Detect which cell encompasses the target text, then output its (x, y) center coordinate. 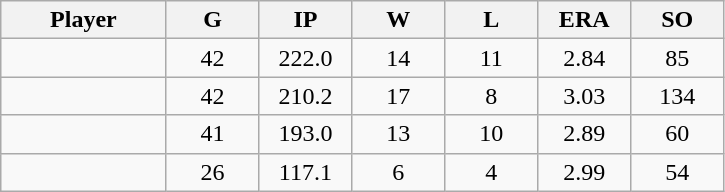
2.89 (584, 134)
14 (398, 58)
2.99 (584, 172)
117.1 (306, 172)
85 (678, 58)
17 (398, 96)
W (398, 20)
3.03 (584, 96)
G (212, 20)
SO (678, 20)
134 (678, 96)
2.84 (584, 58)
8 (492, 96)
222.0 (306, 58)
IP (306, 20)
60 (678, 134)
10 (492, 134)
ERA (584, 20)
4 (492, 172)
26 (212, 172)
11 (492, 58)
193.0 (306, 134)
13 (398, 134)
Player (84, 20)
41 (212, 134)
6 (398, 172)
L (492, 20)
210.2 (306, 96)
54 (678, 172)
